Capture the cell that displays the provided text and extract its [X, Y] central coordinate. 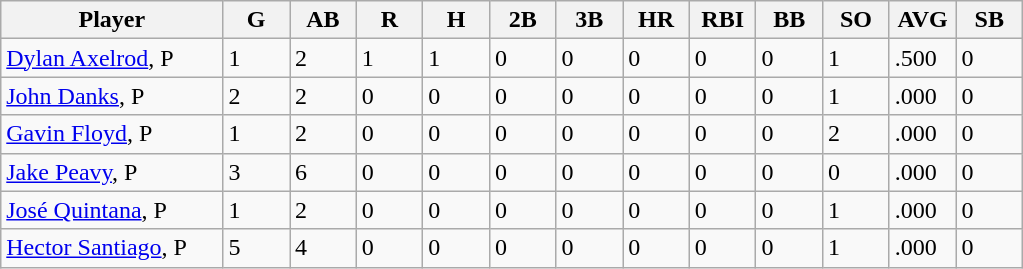
SB [990, 20]
3B [590, 20]
Jake Peavy, P [112, 172]
Dylan Axelrod, P [112, 58]
Gavin Floyd, P [112, 134]
José Quintana, P [112, 210]
John Danks, P [112, 96]
5 [256, 248]
G [256, 20]
HR [656, 20]
Player [112, 20]
AB [324, 20]
SO [856, 20]
4 [324, 248]
6 [324, 172]
H [456, 20]
.500 [922, 58]
AVG [922, 20]
Hector Santiago, P [112, 248]
R [390, 20]
RBI [722, 20]
3 [256, 172]
BB [790, 20]
2B [522, 20]
